Detect which cell encompasses the target text, then output its (x, y) center coordinate. 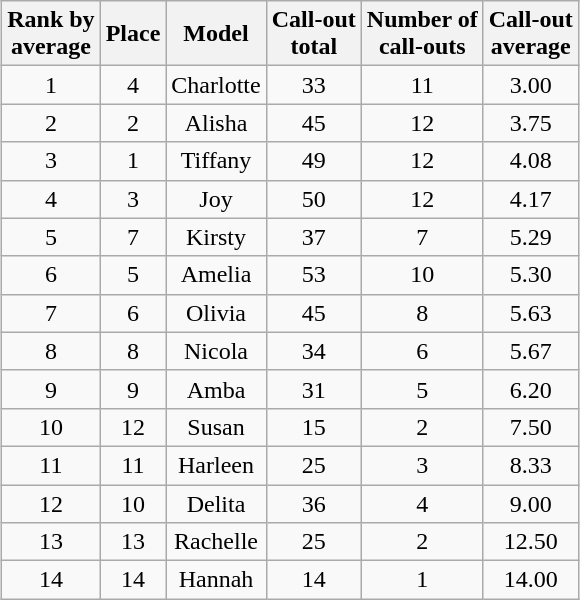
8.33 (530, 465)
5.63 (530, 313)
4.08 (530, 161)
4.17 (530, 199)
Harleen (216, 465)
Call-outtotal (314, 34)
Kirsty (216, 237)
Place (133, 34)
5.29 (530, 237)
7.50 (530, 427)
Amelia (216, 275)
12.50 (530, 542)
53 (314, 275)
14.00 (530, 580)
Rank byaverage (51, 34)
Delita (216, 503)
Rachelle (216, 542)
3.00 (530, 85)
Number ofcall-outs (422, 34)
15 (314, 427)
36 (314, 503)
Joy (216, 199)
31 (314, 389)
34 (314, 351)
Amba (216, 389)
Olivia (216, 313)
6.20 (530, 389)
Model (216, 34)
5.67 (530, 351)
Susan (216, 427)
Call-outaverage (530, 34)
33 (314, 85)
Alisha (216, 123)
50 (314, 199)
5.30 (530, 275)
49 (314, 161)
Charlotte (216, 85)
Nicola (216, 351)
37 (314, 237)
Tiffany (216, 161)
9.00 (530, 503)
Hannah (216, 580)
3.75 (530, 123)
